Output the (X, Y) coordinate of the center of the cell containing the given text.  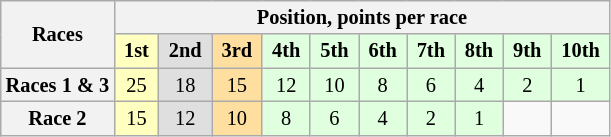
Race 2 (58, 118)
Position, points per race (362, 17)
9th (527, 51)
25 (136, 85)
8th (479, 51)
6th (382, 51)
10th (580, 51)
1st (136, 51)
Races (58, 34)
5th (334, 51)
4th (286, 51)
3rd (237, 51)
7th (431, 51)
Races 1 & 3 (58, 85)
18 (186, 85)
2nd (186, 51)
